Find where the given text appears and provide that cell's center as (X, Y) coordinate. 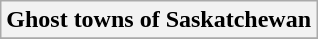
Ghost towns of Saskatchewan (159, 20)
